For the text-containing cell, return its midpoint in (x, y) coordinate format. 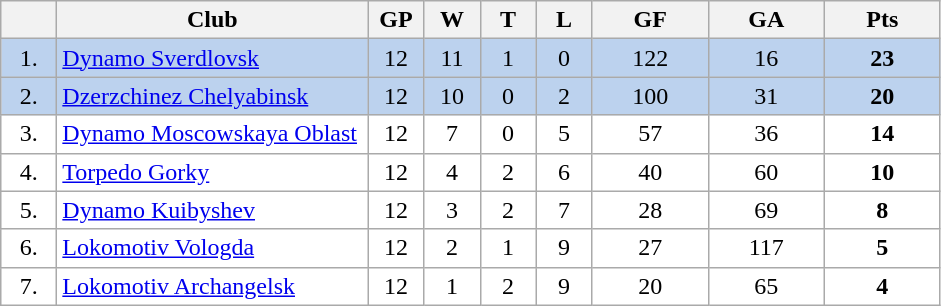
T (508, 20)
27 (650, 248)
16 (766, 58)
Lokomotiv Archangelsk (212, 286)
Dzerzchinez Chelyabinsk (212, 96)
L (564, 20)
31 (766, 96)
6. (29, 248)
Dynamo Kuibyshev (212, 210)
5. (29, 210)
4. (29, 172)
60 (766, 172)
Torpedo Gorky (212, 172)
Club (212, 20)
Pts (882, 20)
100 (650, 96)
2. (29, 96)
Dynamo Sverdlovsk (212, 58)
117 (766, 248)
57 (650, 134)
36 (766, 134)
28 (650, 210)
GP (396, 20)
65 (766, 286)
GF (650, 20)
Dynamo Moscowskaya Oblast (212, 134)
122 (650, 58)
1. (29, 58)
6 (564, 172)
40 (650, 172)
GA (766, 20)
69 (766, 210)
3 (452, 210)
3. (29, 134)
14 (882, 134)
23 (882, 58)
W (452, 20)
Lokomotiv Vologda (212, 248)
11 (452, 58)
8 (882, 210)
7. (29, 286)
